Locate the cell with the specified text and output its (X, Y) center coordinate. 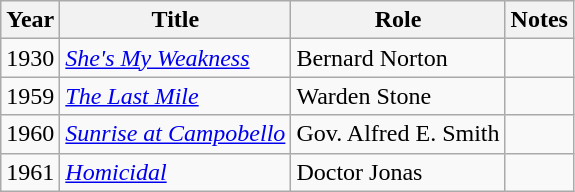
Sunrise at Campobello (176, 134)
The Last Mile (176, 96)
1960 (30, 134)
Role (398, 20)
Doctor Jonas (398, 172)
Notes (539, 20)
Bernard Norton (398, 58)
Warden Stone (398, 96)
Homicidal (176, 172)
1930 (30, 58)
1961 (30, 172)
Title (176, 20)
She's My Weakness (176, 58)
Year (30, 20)
1959 (30, 96)
Gov. Alfred E. Smith (398, 134)
